From the cell containing the given text, extract its center point as [X, Y] coordinate. 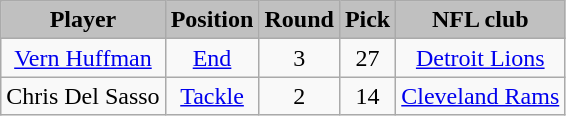
Tackle [212, 96]
Round [299, 20]
End [212, 58]
Detroit Lions [480, 58]
Position [212, 20]
Vern Huffman [83, 58]
Player [83, 20]
Pick [367, 20]
27 [367, 58]
2 [299, 96]
Chris Del Sasso [83, 96]
Cleveland Rams [480, 96]
3 [299, 58]
14 [367, 96]
NFL club [480, 20]
